Capture the cell that displays the provided text and extract its (x, y) central coordinate. 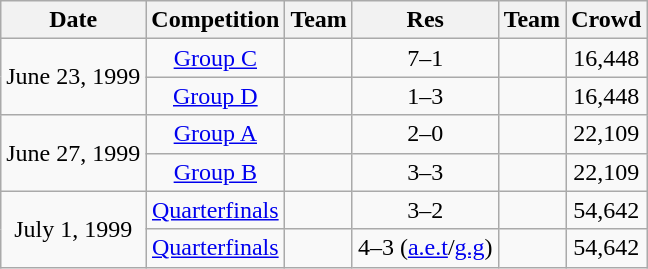
Group A (216, 134)
Group D (216, 96)
June 27, 1999 (74, 153)
7–1 (425, 58)
June 23, 1999 (74, 77)
4–3 (a.e.t/g.g) (425, 248)
2–0 (425, 134)
Date (74, 20)
July 1, 1999 (74, 229)
Crowd (606, 20)
Group B (216, 172)
Competition (216, 20)
Res (425, 20)
Group C (216, 58)
3–3 (425, 172)
1–3 (425, 96)
3–2 (425, 210)
